Provide the (x, y) coordinate of the cell's center where the given text is located.  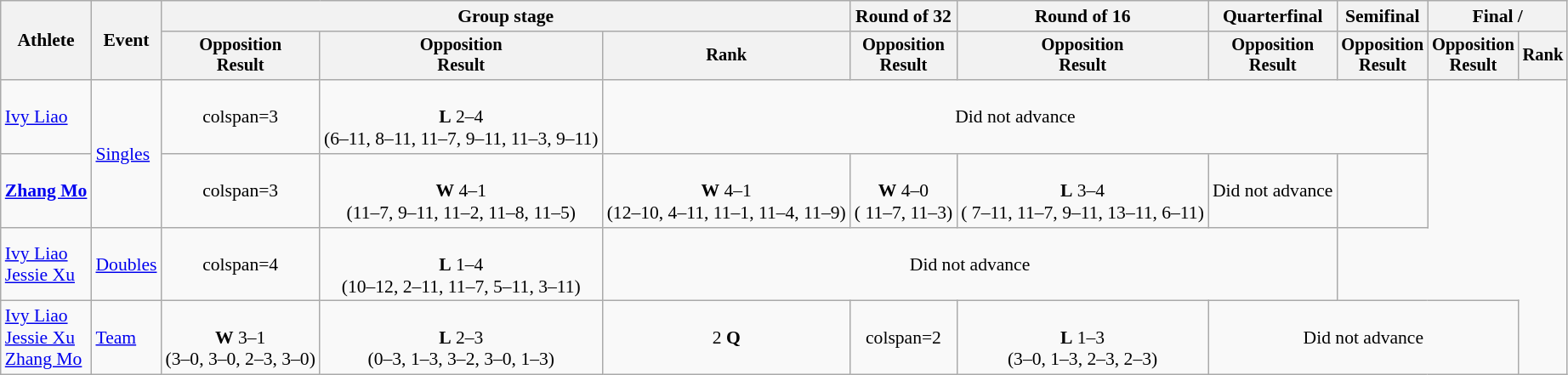
Group stage (506, 16)
W 4–1(12–10, 4–11, 11–1, 11–4, 11–9) (726, 190)
Event (126, 41)
Athlete (46, 41)
Round of 32 (903, 16)
Doubles (126, 265)
Singles (126, 153)
2 Q (726, 338)
Zhang Mo (46, 190)
Quarterfinal (1273, 16)
W 4–1(11–7, 9–11, 11–2, 11–8, 11–5) (461, 190)
Team (126, 338)
Ivy LiaoJessie Xu (46, 265)
Ivy LiaoJessie XuZhang Mo (46, 338)
L 1–4(10–12, 2–11, 11–7, 5–11, 3–11) (461, 265)
L 3–4( 7–11, 11–7, 9–11, 13–11, 6–11) (1082, 190)
colspan=4 (241, 265)
Final / (1497, 16)
W 4–0( 11–7, 11–3) (903, 190)
L 2–4(6–11, 8–11, 11–7, 9–11, 11–3, 9–11) (461, 117)
Round of 16 (1082, 16)
Semifinal (1383, 16)
W 3–1(3–0, 3–0, 2–3, 3–0) (241, 338)
L 1–3(3–0, 1–3, 2–3, 2–3) (1082, 338)
Ivy Liao (46, 117)
colspan=2 (903, 338)
L 2–3(0–3, 1–3, 3–2, 3–0, 1–3) (461, 338)
